From the cell containing the given text, extract its center point as (x, y) coordinate. 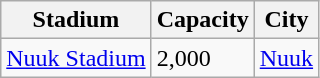
Nuuk (286, 58)
City (286, 20)
Stadium (76, 20)
Capacity (202, 20)
2,000 (202, 58)
Nuuk Stadium (76, 58)
